Return the [X, Y] coordinate for the center point of the cell that contains the specified text.  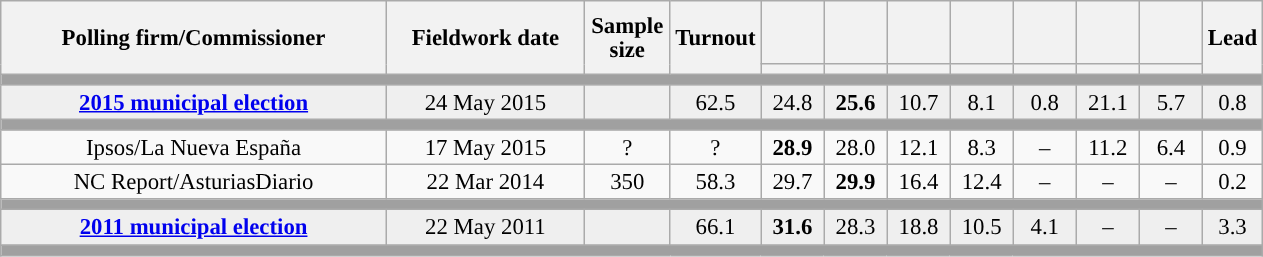
Sample size [627, 38]
66.1 [716, 228]
12.4 [982, 182]
29.7 [792, 182]
Ipsos/La Nueva España [194, 148]
28.0 [856, 148]
3.3 [1232, 228]
6.4 [1170, 148]
28.3 [856, 228]
0.9 [1232, 148]
5.7 [1170, 102]
12.1 [918, 148]
8.1 [982, 102]
31.6 [792, 228]
21.1 [1108, 102]
0.2 [1232, 182]
25.6 [856, 102]
Lead [1232, 38]
Turnout [716, 38]
29.9 [856, 182]
Polling firm/Commissioner [194, 38]
62.5 [716, 102]
10.5 [982, 228]
24.8 [792, 102]
10.7 [918, 102]
24 May 2015 [485, 102]
Fieldwork date [485, 38]
2015 municipal election [194, 102]
11.2 [1108, 148]
350 [627, 182]
28.9 [792, 148]
2011 municipal election [194, 228]
22 May 2011 [485, 228]
8.3 [982, 148]
18.8 [918, 228]
16.4 [918, 182]
17 May 2015 [485, 148]
58.3 [716, 182]
22 Mar 2014 [485, 182]
NC Report/AsturiasDiario [194, 182]
4.1 [1044, 228]
